Return the [x, y] coordinate for the center point of the cell that contains the specified text.  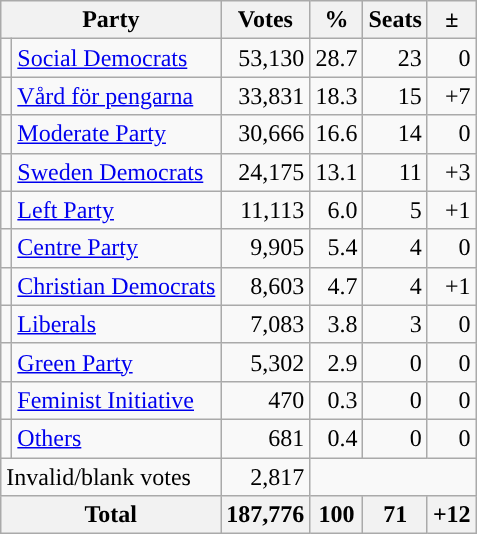
5,302 [266, 362]
Centre Party [116, 248]
Total [111, 515]
15 [395, 96]
11 [395, 172]
24,175 [266, 172]
5.4 [336, 248]
9,905 [266, 248]
Party [111, 20]
2.9 [336, 362]
0.4 [336, 438]
Sweden Democrats [116, 172]
187,776 [266, 515]
28.7 [336, 58]
Liberals [116, 324]
8,603 [266, 286]
5 [395, 210]
+12 [452, 515]
11,113 [266, 210]
Christian Democrats [116, 286]
% [336, 20]
Votes [266, 20]
+3 [452, 172]
+7 [452, 96]
23 [395, 58]
Moderate Party [116, 134]
6.0 [336, 210]
Others [116, 438]
Vård för pengarna [116, 96]
7,083 [266, 324]
681 [266, 438]
53,130 [266, 58]
Invalid/blank votes [111, 477]
Left Party [116, 210]
13.1 [336, 172]
14 [395, 134]
30,666 [266, 134]
18.3 [336, 96]
2,817 [266, 477]
Green Party [116, 362]
Feminist Initiative [116, 400]
33,831 [266, 96]
Social Democrats [116, 58]
3.8 [336, 324]
470 [266, 400]
16.6 [336, 134]
0.3 [336, 400]
± [452, 20]
71 [395, 515]
3 [395, 324]
Seats [395, 20]
4.7 [336, 286]
100 [336, 515]
